Pinpoint the cell where the given text exists, returning its (x, y) midpoint coordinate. 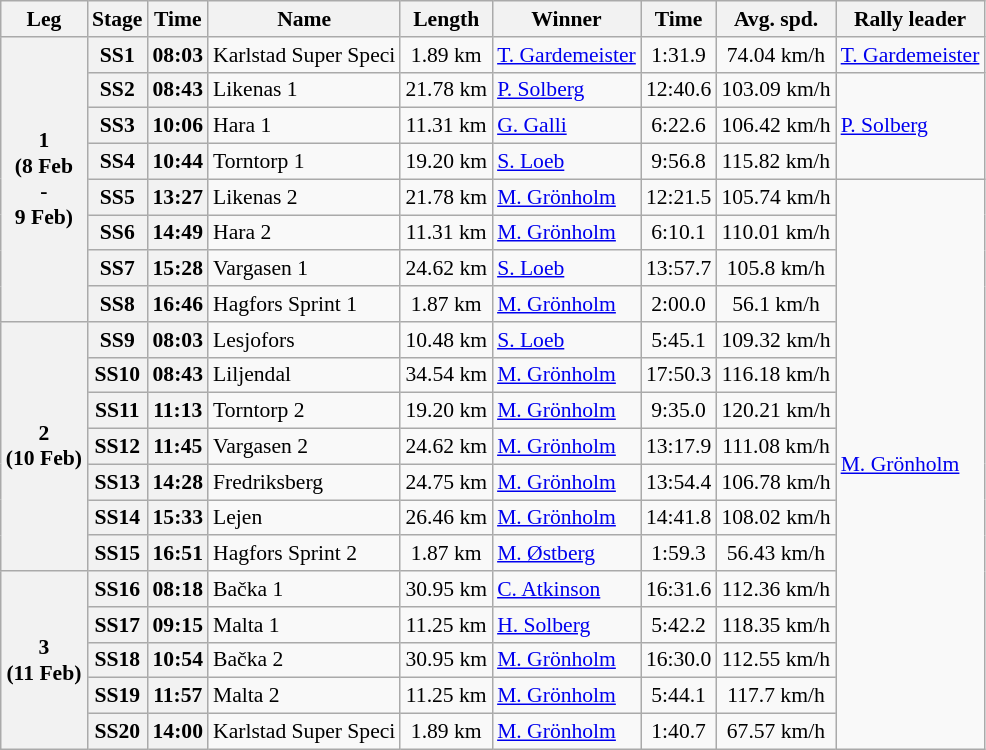
105.8 km/h (776, 269)
109.32 km/h (776, 340)
Hara 2 (304, 233)
Lesjofors (304, 340)
14:41.8 (678, 518)
115.82 km/h (776, 162)
56.1 km/h (776, 304)
Leg (44, 19)
Torntorp 1 (304, 162)
6:22.6 (678, 126)
11:45 (178, 447)
16:46 (178, 304)
Likenas 2 (304, 197)
SS12 (117, 447)
Avg. spd. (776, 19)
120.21 km/h (776, 411)
111.08 km/h (776, 447)
SS3 (117, 126)
Malta 1 (304, 625)
Vargasen 1 (304, 269)
10:06 (178, 126)
3(11 Feb) (44, 660)
10:54 (178, 660)
26.46 km (446, 518)
SS9 (117, 340)
1(8 Feb-9 Feb) (44, 180)
15:33 (178, 518)
10:44 (178, 162)
Bačka 1 (304, 589)
SS16 (117, 589)
12:40.6 (678, 90)
Likenas 1 (304, 90)
Hagfors Sprint 1 (304, 304)
110.01 km/h (776, 233)
14:49 (178, 233)
1:31.9 (678, 55)
SS19 (117, 696)
SS18 (117, 660)
SS4 (117, 162)
14:00 (178, 732)
Bačka 2 (304, 660)
9:56.8 (678, 162)
15:28 (178, 269)
5:45.1 (678, 340)
13:57.7 (678, 269)
16:30.0 (678, 660)
SS14 (117, 518)
16:31.6 (678, 589)
112.55 km/h (776, 660)
Length (446, 19)
SS15 (117, 554)
5:44.1 (678, 696)
11:13 (178, 411)
Hara 1 (304, 126)
SS13 (117, 482)
SS5 (117, 197)
117.7 km/h (776, 696)
67.57 km/h (776, 732)
2(10 Feb) (44, 446)
Fredriksberg (304, 482)
2:00.0 (678, 304)
108.02 km/h (776, 518)
SS17 (117, 625)
13:54.4 (678, 482)
SS2 (117, 90)
Torntorp 2 (304, 411)
08:18 (178, 589)
13:27 (178, 197)
34.54 km (446, 375)
Liljendal (304, 375)
24.75 km (446, 482)
74.04 km/h (776, 55)
6:10.1 (678, 233)
1:40.7 (678, 732)
M. Østberg (566, 554)
SS10 (117, 375)
Hagfors Sprint 2 (304, 554)
112.36 km/h (776, 589)
106.78 km/h (776, 482)
Name (304, 19)
SS11 (117, 411)
106.42 km/h (776, 126)
Rally leader (910, 19)
SS8 (117, 304)
14:28 (178, 482)
Vargasen 2 (304, 447)
SS7 (117, 269)
118.35 km/h (776, 625)
C. Atkinson (566, 589)
H. Solberg (566, 625)
13:17.9 (678, 447)
116.18 km/h (776, 375)
SS20 (117, 732)
Stage (117, 19)
10.48 km (446, 340)
SS1 (117, 55)
Winner (566, 19)
12:21.5 (678, 197)
105.74 km/h (776, 197)
Lejen (304, 518)
9:35.0 (678, 411)
17:50.3 (678, 375)
SS6 (117, 233)
G. Galli (566, 126)
09:15 (178, 625)
103.09 km/h (776, 90)
16:51 (178, 554)
1:59.3 (678, 554)
Malta 2 (304, 696)
5:42.2 (678, 625)
11:57 (178, 696)
56.43 km/h (776, 554)
